Output the [x, y] coordinate of the center of the cell containing the given text.  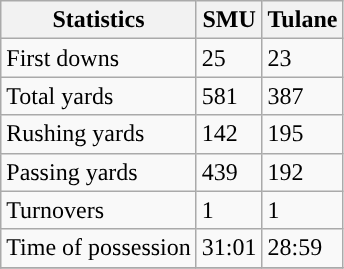
Tulane [302, 20]
142 [229, 134]
439 [229, 172]
387 [302, 96]
Time of possession [99, 248]
Rushing yards [99, 134]
Statistics [99, 20]
195 [302, 134]
Total yards [99, 96]
581 [229, 96]
SMU [229, 20]
23 [302, 58]
Turnovers [99, 210]
25 [229, 58]
28:59 [302, 248]
First downs [99, 58]
31:01 [229, 248]
192 [302, 172]
Passing yards [99, 172]
